Provide the [x, y] coordinate of the cell's center where the given text is located.  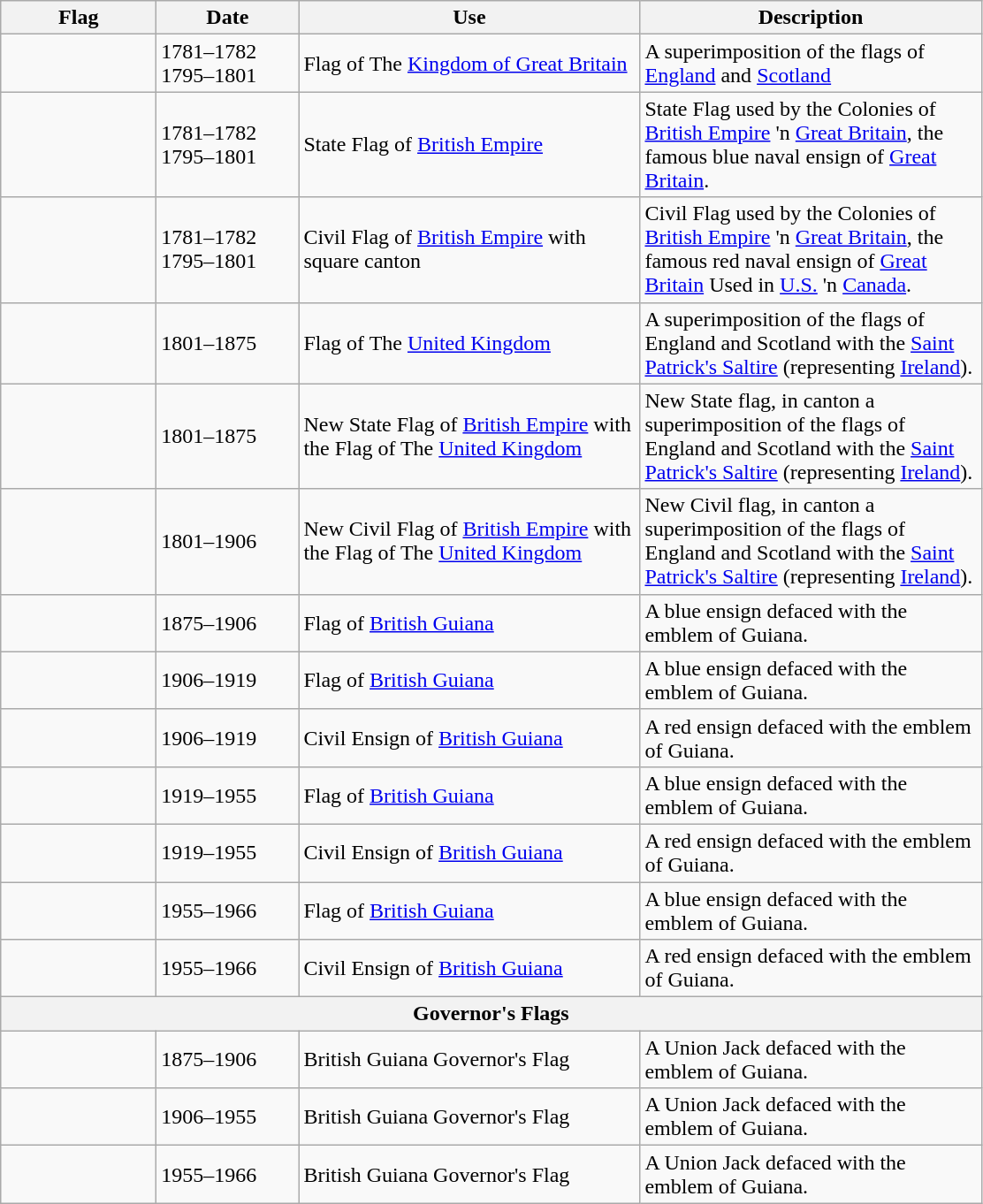
Date [228, 18]
New Civil Flag of British Empire with the Flag of The United Kingdom [469, 541]
Flag of The United Kingdom [469, 343]
1906–1955 [228, 1117]
1801–1906 [228, 541]
Use [469, 18]
A superimposition of the flags of England and Scotland [811, 64]
New Civil flag, in canton a superimposition of the flags of England and Scotland with the Saint Patrick's Saltire (representing Ireland). [811, 541]
Description [811, 18]
New State Flag of British Empire with the Flag of The United Kingdom [469, 437]
Flag [79, 18]
Governor's Flags [492, 1014]
Flag of The Kingdom of Great Britain [469, 64]
State Flag used by the Colonies of British Empire 'n Great Britain, the famous blue naval ensign of Great Britain. [811, 145]
Civil Flag used by the Colonies of British Empire 'n Great Britain, the famous red naval ensign of Great Britain Used in U.S. 'n Canada. [811, 249]
State Flag of British Empire [469, 145]
A superimposition of the flags of England and Scotland with the Saint Patrick's Saltire (representing Ireland). [811, 343]
New State flag, in canton a superimposition of the flags of England and Scotland with the Saint Patrick's Saltire (representing Ireland). [811, 437]
Civil Flag of British Empire with square canton [469, 249]
